For the text-containing cell, return its midpoint in [x, y] coordinate format. 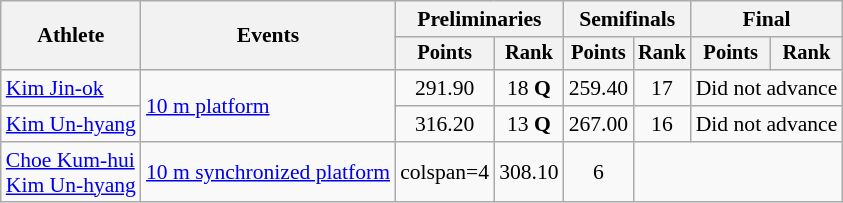
308.10 [528, 172]
16 [662, 124]
colspan=4 [444, 172]
Kim Jin-ok [71, 88]
18 Q [528, 88]
10 m synchronized platform [268, 172]
Athlete [71, 36]
291.90 [444, 88]
6 [598, 172]
Kim Un-hyang [71, 124]
Preliminaries [480, 19]
259.40 [598, 88]
Choe Kum-huiKim Un-hyang [71, 172]
Final [767, 19]
Events [268, 36]
267.00 [598, 124]
Semifinals [628, 19]
316.20 [444, 124]
17 [662, 88]
10 m platform [268, 106]
13 Q [528, 124]
